Detect which cell encompasses the target text, then output its [X, Y] center coordinate. 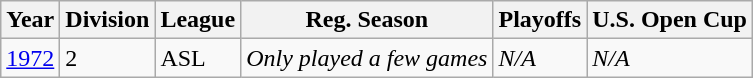
League [198, 20]
Year [30, 20]
1972 [30, 58]
Division [108, 20]
Only played a few games [367, 58]
2 [108, 58]
ASL [198, 58]
Playoffs [540, 20]
U.S. Open Cup [670, 20]
Reg. Season [367, 20]
